Find where the given text appears and provide that cell's center as [X, Y] coordinate. 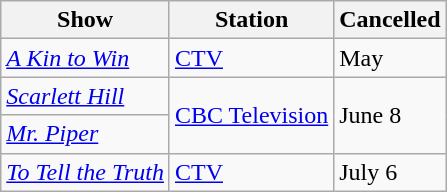
CBC Television [251, 115]
May [390, 58]
A Kin to Win [86, 58]
Station [251, 20]
July 6 [390, 172]
To Tell the Truth [86, 172]
Scarlett Hill [86, 96]
Show [86, 20]
June 8 [390, 115]
Mr. Piper [86, 134]
Cancelled [390, 20]
